Scan for the cell matching the given text and deliver its [X, Y] coordinate at center. 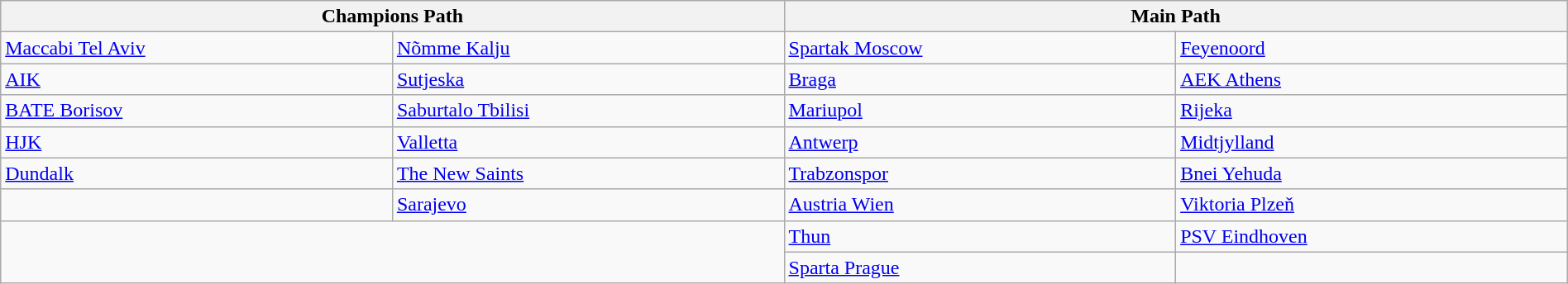
Main Path [1176, 17]
Saburtalo Tbilisi [588, 111]
Mariupol [980, 111]
Austria Wien [980, 205]
Sparta Prague [980, 267]
Bnei Yehuda [1372, 173]
Rijeka [1372, 111]
Feyenoord [1372, 48]
Trabzonspor [980, 173]
HJK [197, 142]
Sarajevo [588, 205]
BATE Borisov [197, 111]
The New Saints [588, 173]
Spartak Moscow [980, 48]
Thun [980, 236]
Dundalk [197, 173]
Braga [980, 79]
Midtjylland [1372, 142]
Champions Path [392, 17]
AEK Athens [1372, 79]
Maccabi Tel Aviv [197, 48]
Viktoria Plzeň [1372, 205]
Antwerp [980, 142]
Sutjeska [588, 79]
PSV Eindhoven [1372, 236]
AIK [197, 79]
Nõmme Kalju [588, 48]
Valletta [588, 142]
